Scan for the cell matching the given text and deliver its [x, y] coordinate at center. 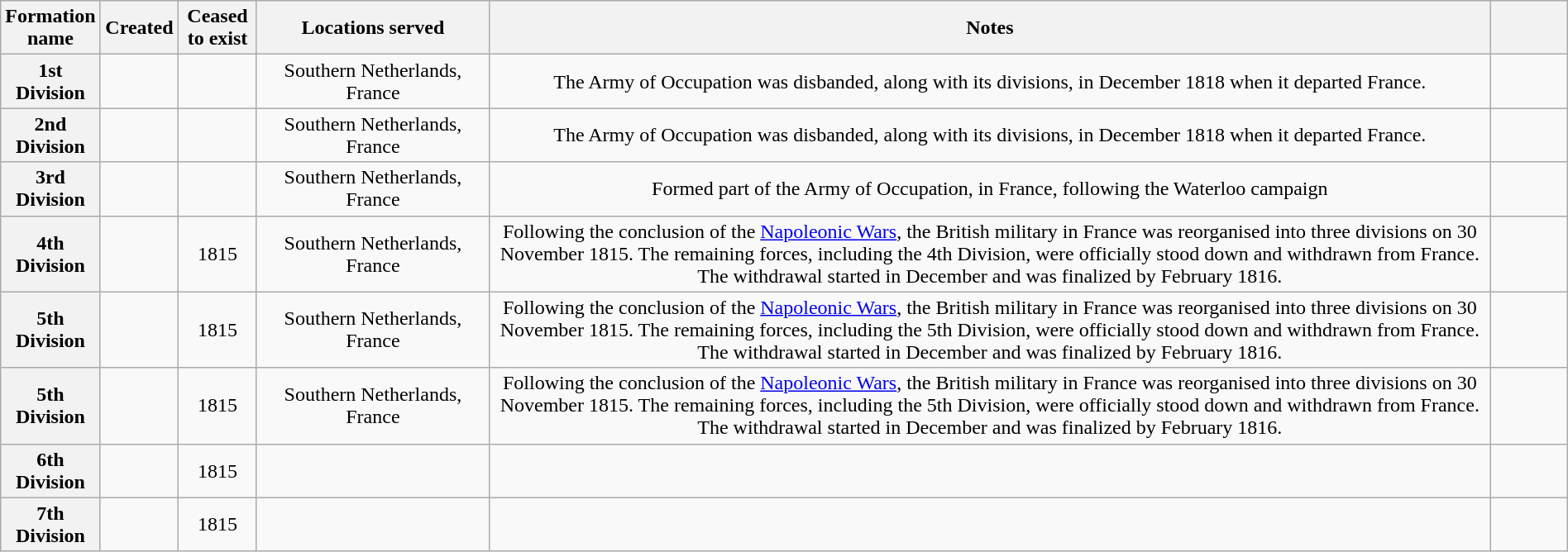
Ceased to exist [218, 28]
2nd Division [50, 136]
7th Division [50, 524]
1st Division [50, 81]
3rd Division [50, 188]
Formed part of the Army of Occupation, in France, following the Waterloo campaign [990, 188]
Notes [990, 28]
Created [139, 28]
Locations served [372, 28]
4th Division [50, 254]
Formation name [50, 28]
6th Division [50, 471]
